Capture the cell that displays the provided text and extract its (X, Y) central coordinate. 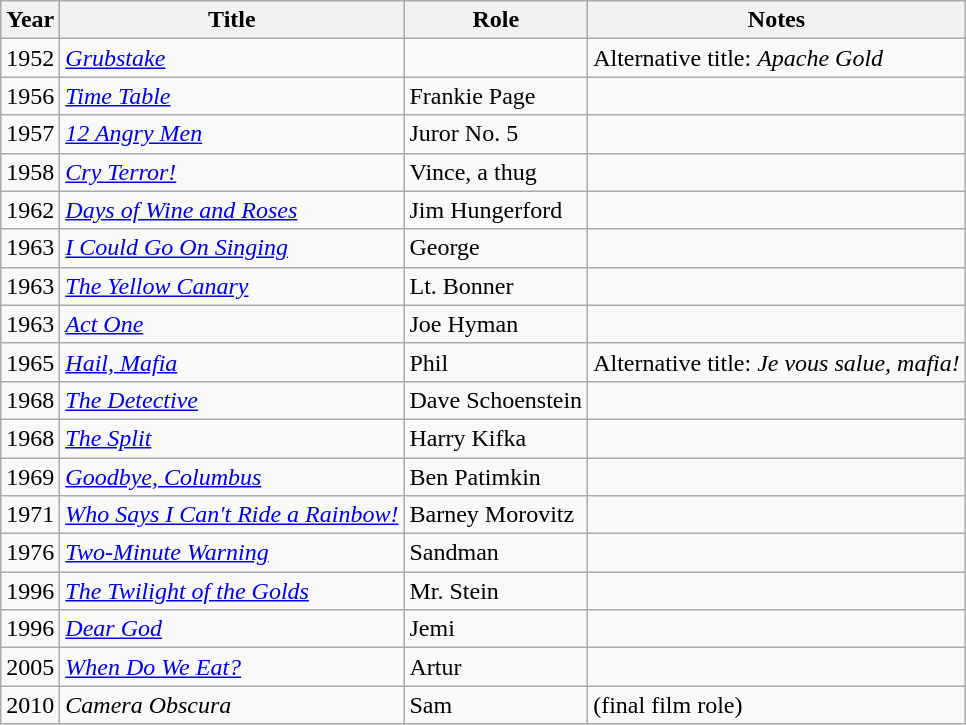
Jim Hungerford (496, 210)
George (496, 248)
1965 (30, 362)
The Yellow Canary (232, 286)
The Twilight of the Golds (232, 591)
1962 (30, 210)
Harry Kifka (496, 438)
Juror No. 5 (496, 134)
Camera Obscura (232, 705)
The Split (232, 438)
Year (30, 20)
Role (496, 20)
Act One (232, 324)
I Could Go On Singing (232, 248)
Days of Wine and Roses (232, 210)
Mr. Stein (496, 591)
1971 (30, 515)
The Detective (232, 400)
Vince, a thug (496, 172)
1969 (30, 477)
Dear God (232, 629)
1956 (30, 96)
Artur (496, 667)
Ben Patimkin (496, 477)
Hail, Mafia (232, 362)
Title (232, 20)
Grubstake (232, 58)
Cry Terror! (232, 172)
Goodbye, Columbus (232, 477)
Sandman (496, 553)
Who Says I Can't Ride a Rainbow! (232, 515)
Alternative title: Apache Gold (777, 58)
2005 (30, 667)
2010 (30, 705)
Frankie Page (496, 96)
1957 (30, 134)
Lt. Bonner (496, 286)
Time Table (232, 96)
Phil (496, 362)
Notes (777, 20)
Dave Schoenstein (496, 400)
Alternative title: Je vous salue, mafia! (777, 362)
Sam (496, 705)
Joe Hyman (496, 324)
Two-Minute Warning (232, 553)
When Do We Eat? (232, 667)
1976 (30, 553)
12 Angry Men (232, 134)
Jemi (496, 629)
Barney Morovitz (496, 515)
1958 (30, 172)
(final film role) (777, 705)
1952 (30, 58)
